Determine the [x, y] coordinate at the center of the cell enclosing the given text.  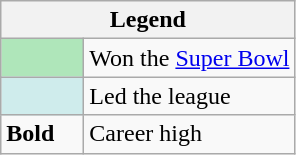
Legend [148, 20]
Led the league [190, 96]
Career high [190, 134]
Won the Super Bowl [190, 58]
Bold [42, 134]
